Locate the cell with the specified text and output its [X, Y] center coordinate. 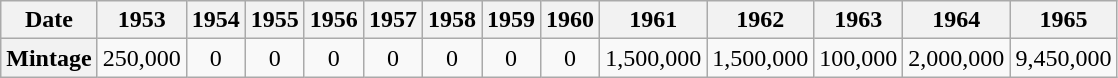
Mintage [49, 58]
1963 [858, 20]
Date [49, 20]
1961 [654, 20]
1958 [452, 20]
1962 [760, 20]
1959 [512, 20]
1964 [956, 20]
100,000 [858, 58]
1960 [570, 20]
2,000,000 [956, 58]
1965 [1064, 20]
9,450,000 [1064, 58]
1956 [334, 20]
1957 [392, 20]
250,000 [142, 58]
1954 [216, 20]
1955 [274, 20]
1953 [142, 20]
